For the text-containing cell, return its midpoint in [X, Y] coordinate format. 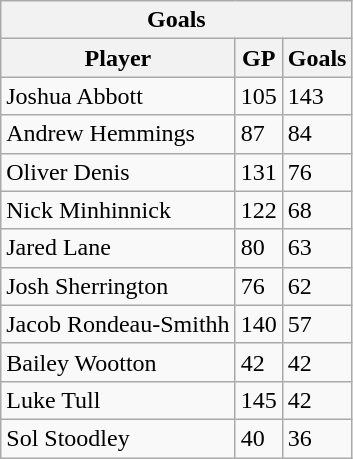
Jared Lane [118, 248]
105 [258, 96]
57 [317, 324]
68 [317, 210]
62 [317, 286]
80 [258, 248]
Joshua Abbott [118, 96]
87 [258, 134]
Josh Sherrington [118, 286]
Luke Tull [118, 400]
Bailey Wootton [118, 362]
40 [258, 438]
Nick Minhinnick [118, 210]
131 [258, 172]
GP [258, 58]
145 [258, 400]
36 [317, 438]
84 [317, 134]
63 [317, 248]
140 [258, 324]
Player [118, 58]
143 [317, 96]
122 [258, 210]
Oliver Denis [118, 172]
Andrew Hemmings [118, 134]
Jacob Rondeau-Smithh [118, 324]
Sol Stoodley [118, 438]
